Return the [x, y] coordinate for the center point of the cell that contains the specified text.  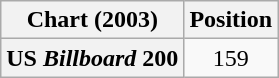
Chart (2003) [92, 20]
159 [231, 58]
US Billboard 200 [92, 58]
Position [231, 20]
